From the cell containing the given text, extract its center point as (x, y) coordinate. 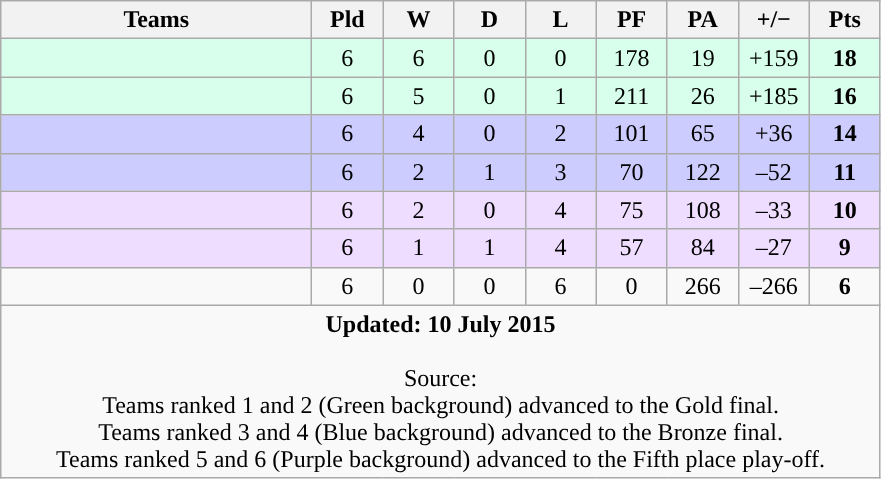
26 (702, 96)
108 (702, 210)
Pts (844, 20)
–52 (774, 172)
–33 (774, 210)
18 (844, 58)
11 (844, 172)
+/− (774, 20)
19 (702, 58)
–27 (774, 248)
16 (844, 96)
Teams (156, 20)
178 (632, 58)
70 (632, 172)
PA (702, 20)
101 (632, 134)
–266 (774, 286)
65 (702, 134)
+185 (774, 96)
W (418, 20)
75 (632, 210)
9 (844, 248)
D (490, 20)
211 (632, 96)
+36 (774, 134)
14 (844, 134)
10 (844, 210)
266 (702, 286)
Pld (348, 20)
L (560, 20)
PF (632, 20)
3 (560, 172)
57 (632, 248)
122 (702, 172)
84 (702, 248)
5 (418, 96)
+159 (774, 58)
